Provide the [X, Y] coordinate of the cell's center where the given text is located.  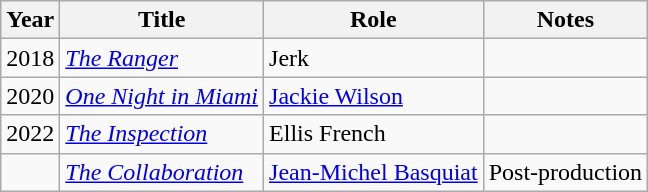
Notes [565, 20]
The Collaboration [162, 172]
2020 [30, 96]
2022 [30, 134]
2018 [30, 58]
Role [374, 20]
Ellis French [374, 134]
Post-production [565, 172]
The Inspection [162, 134]
Title [162, 20]
The Ranger [162, 58]
One Night in Miami [162, 96]
Year [30, 20]
Jackie Wilson [374, 96]
Jerk [374, 58]
Jean-Michel Basquiat [374, 172]
